From the cell containing the given text, extract its center point as [X, Y] coordinate. 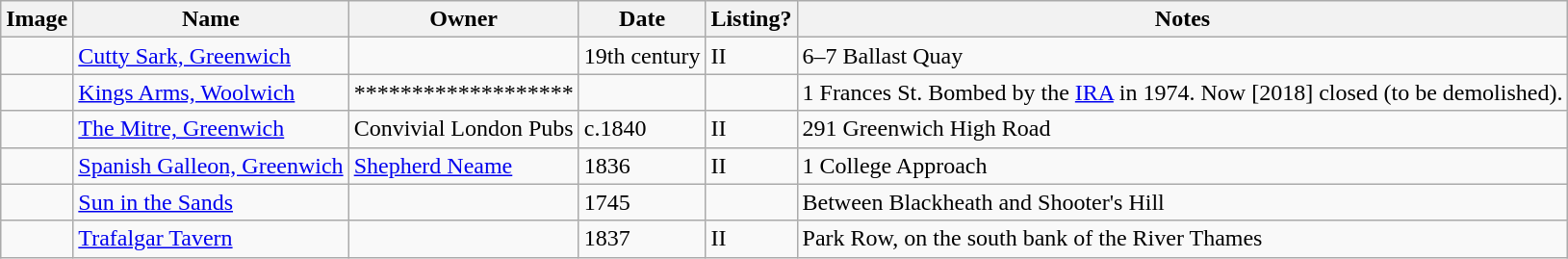
Park Row, on the south bank of the River Thames [1182, 239]
1836 [642, 166]
The Mitre, Greenwich [211, 129]
Name [211, 19]
1 Frances St. Bombed by the IRA in 1974. Now [2018] closed (to be demolished). [1182, 92]
19th century [642, 56]
Between Blackheath and Shooter's Hill [1182, 202]
1837 [642, 239]
Cutty Sark, Greenwich [211, 56]
Kings Arms, Woolwich [211, 92]
Shepherd Neame [464, 166]
Date [642, 19]
Image [37, 19]
6–7 Ballast Quay [1182, 56]
1745 [642, 202]
291 Greenwich High Road [1182, 129]
Owner [464, 19]
Convivial London Pubs [464, 129]
Listing? [751, 19]
c.1840 [642, 129]
Sun in the Sands [211, 202]
Notes [1182, 19]
1 College Approach [1182, 166]
Spanish Galleon, Greenwich [211, 166]
******************* [464, 92]
Trafalgar Tavern [211, 239]
